Detect which cell encompasses the target text, then output its [x, y] center coordinate. 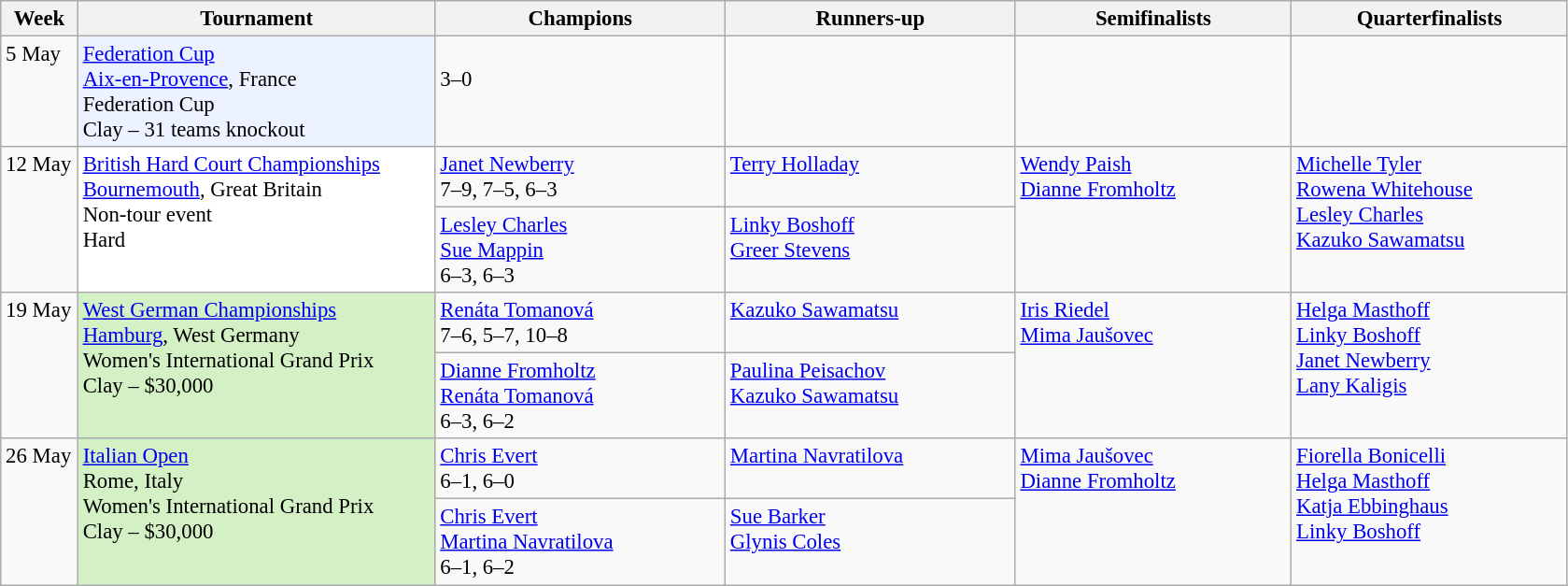
Chris Evert Martina Navratilova6–1, 6–2 [581, 542]
26 May [39, 512]
Fiorella Bonicelli Helga Masthoff Katja Ebbinghaus Linky Boshoff [1430, 512]
Paulina Peisachov Kazuko Sawamatsu [870, 396]
West German Championships Hamburg, West GermanyWomen's International Grand PrixClay – $30,000 [256, 365]
Janet Newberry7–9, 7–5, 6–3 [581, 178]
Martina Navratilova [870, 469]
Italian Open Rome, ItalyWomen's International Grand PrixClay – $30,000 [256, 512]
5 May [39, 92]
Linky Boshoff Greer Stevens [870, 250]
Mima Jaušovec Dianne Fromholtz [1153, 512]
Federation Cup Aix-en-Provence, FranceFederation CupClay – 31 teams knockout [256, 92]
British Hard Court Championships Bournemouth, Great BritainNon-tour eventHard [256, 220]
Wendy Paish Dianne Fromholtz [1153, 220]
Iris Riedel Mima Jaušovec [1153, 365]
Sue Barker Glynis Coles [870, 542]
Champions [581, 19]
Kazuko Sawamatsu [870, 323]
Renáta Tomanová7–6, 5–7, 10–8 [581, 323]
Lesley Charles Sue Mappin6–3, 6–3 [581, 250]
Terry Holladay [870, 178]
Dianne Fromholtz Renáta Tomanová6–3, 6–2 [581, 396]
Runners-up [870, 19]
Week [39, 19]
19 May [39, 365]
12 May [39, 220]
Helga Masthoff Linky Boshoff Janet Newberry Lany Kaligis [1430, 365]
Chris Evert6–1, 6–0 [581, 469]
Quarterfinalists [1430, 19]
Michelle Tyler Rowena Whitehouse Lesley Charles Kazuko Sawamatsu [1430, 220]
Semifinalists [1153, 19]
Tournament [256, 19]
3–0 [581, 92]
